Return (x, y) of the center of cell containing provided text 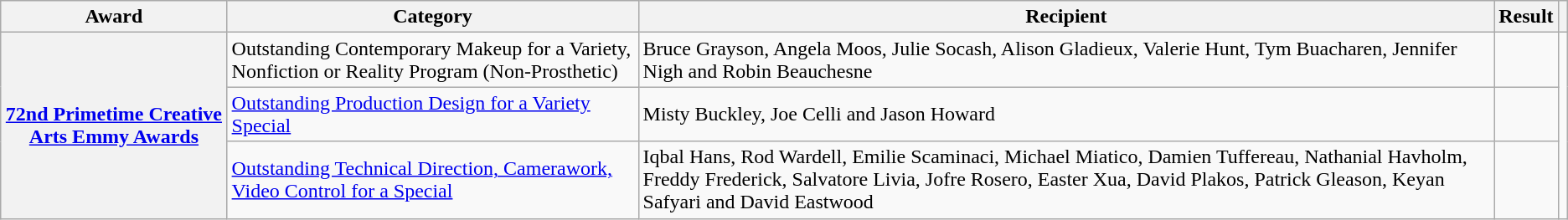
Outstanding Production Design for a Variety Special (432, 114)
Award (114, 17)
Recipient (1066, 17)
Result (1526, 17)
Outstanding Technical Direction, Camerawork, Video Control for a Special (432, 180)
Bruce Grayson, Angela Moos, Julie Socash, Alison Gladieux, Valerie Hunt, Tym Buacharen, Jennifer Nigh and Robin Beauchesne (1066, 60)
Outstanding Contemporary Makeup for a Variety, Nonfiction or Reality Program (Non-Prosthetic) (432, 60)
Misty Buckley, Joe Celli and Jason Howard (1066, 114)
Category (432, 17)
72nd Primetime Creative Arts Emmy Awards (114, 125)
